Locate the cell with the specified text and output its [x, y] center coordinate. 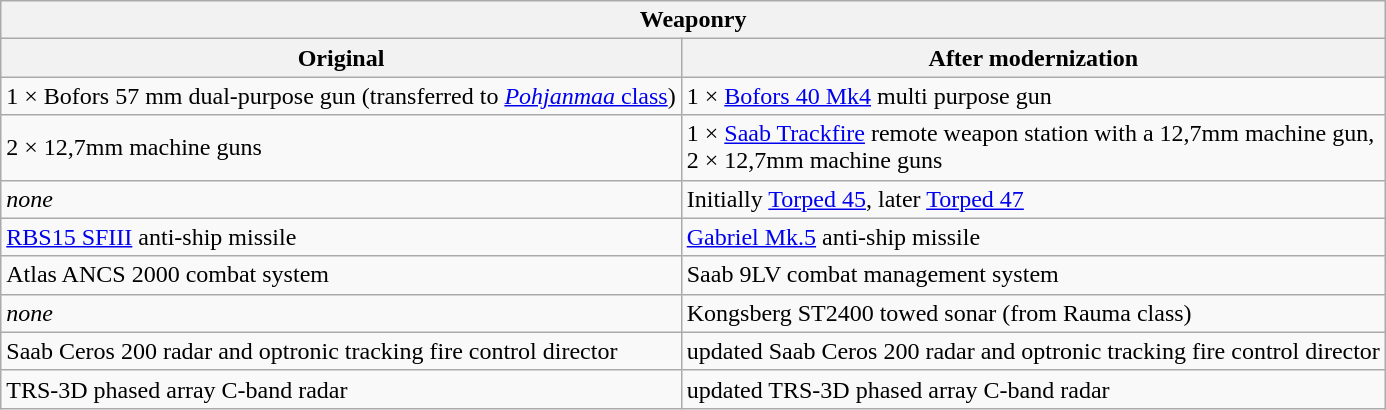
updated Saab Ceros 200 radar and optronic tracking fire control director [1033, 351]
Kongsberg ST2400 towed sonar (from Rauma class) [1033, 313]
Original [341, 58]
1 × Bofors 57 mm dual-purpose gun (transferred to Pohjanmaa class) [341, 96]
Gabriel Mk.5 anti-ship missile [1033, 237]
2 × 12,7mm machine guns [341, 148]
updated TRS-3D phased array C-band radar [1033, 389]
1 × Bofors 40 Mk4 multi purpose gun [1033, 96]
Atlas ANCS 2000 combat system [341, 275]
Initially Torped 45, later Torped 47 [1033, 199]
TRS-3D phased array C-band radar [341, 389]
Saab 9LV combat management system [1033, 275]
RBS15 SFIII anti-ship missile [341, 237]
1 × Saab Trackfire remote weapon station with a 12,7mm machine gun,2 × 12,7mm machine guns [1033, 148]
After modernization [1033, 58]
Saab Ceros 200 radar and optronic tracking fire control director [341, 351]
Weaponry [694, 20]
